For the text-containing cell, return its midpoint in (x, y) coordinate format. 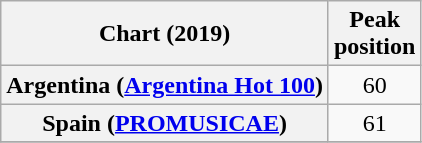
Peakposition (374, 34)
61 (374, 123)
Chart (2019) (165, 34)
Argentina (Argentina Hot 100) (165, 85)
60 (374, 85)
Spain (PROMUSICAE) (165, 123)
